From the cell containing the given text, extract its center point as [X, Y] coordinate. 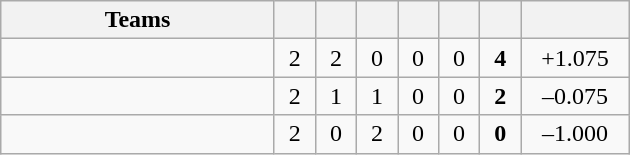
4 [500, 58]
+1.075 [576, 58]
Teams [138, 20]
–0.075 [576, 96]
–1.000 [576, 134]
